Extract the [X, Y] coordinate from the center of the cell holding the provided text.  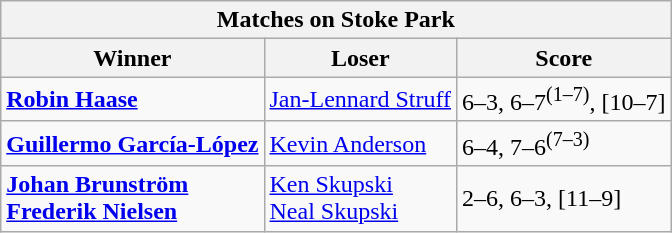
Ken Skupski Neal Skupski [360, 198]
Johan Brunström Frederik Nielsen [132, 198]
Kevin Anderson [360, 144]
6–4, 7–6(7–3) [564, 144]
Jan-Lennard Struff [360, 100]
Score [564, 58]
Winner [132, 58]
Matches on Stoke Park [336, 20]
6–3, 6–7(1–7), [10–7] [564, 100]
Guillermo García-López [132, 144]
2–6, 6–3, [11–9] [564, 198]
Loser [360, 58]
Robin Haase [132, 100]
